Pinpoint the cell where the given text exists, returning its [X, Y] midpoint coordinate. 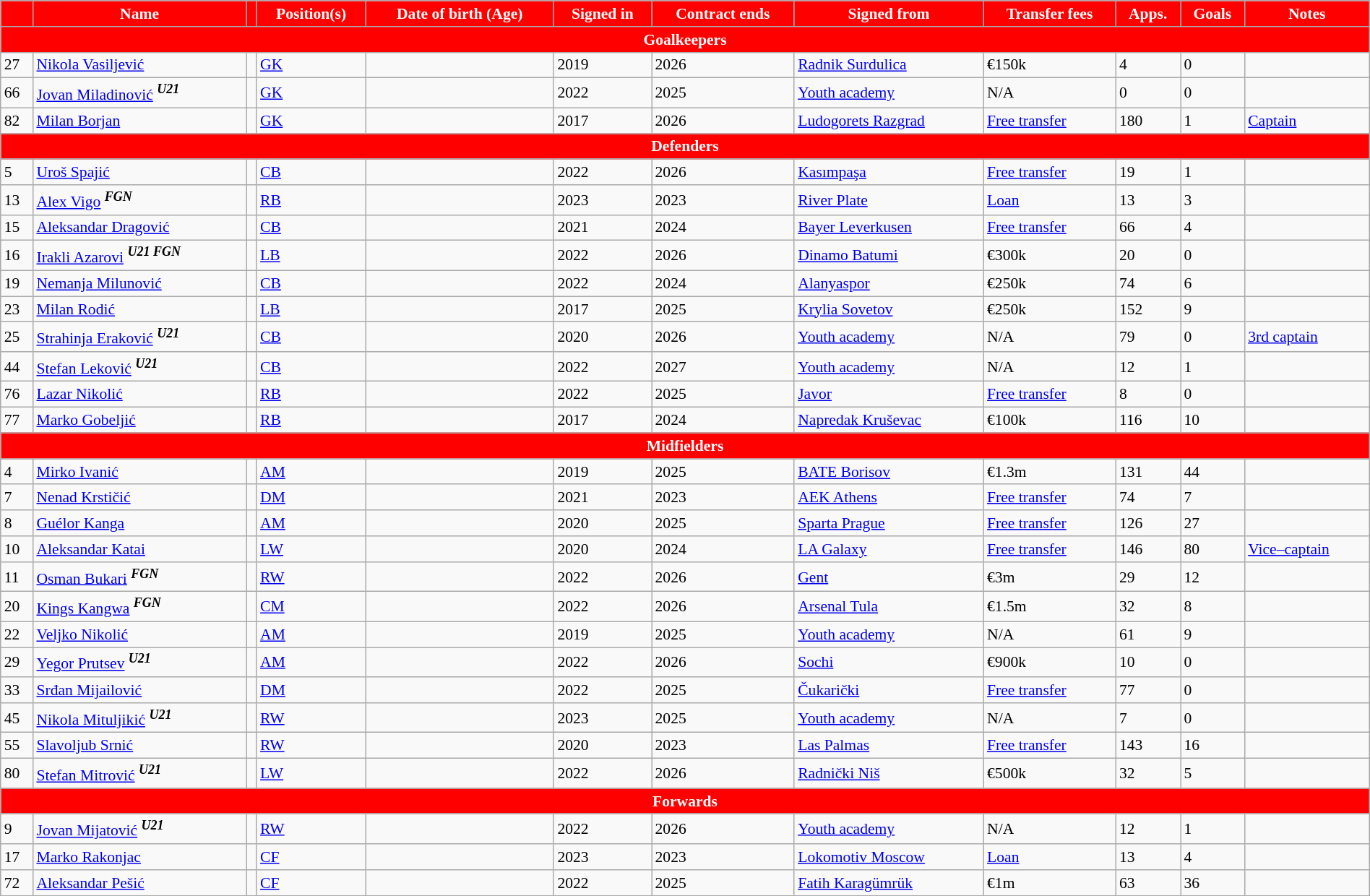
Sochi [889, 662]
LA Galaxy [889, 549]
Forwards [685, 801]
Date of birth (Age) [460, 14]
Contract ends [723, 14]
€150k [1049, 65]
55 [17, 746]
Goals [1212, 14]
Aleksandar Dragović [139, 228]
€1.3m [1049, 472]
Notes [1306, 14]
Bayer Leverkusen [889, 228]
45 [17, 718]
€100k [1049, 421]
Irakli Azarovi U21 FGN [139, 256]
CM [311, 607]
Transfer fees [1049, 14]
Veljko Nikolić [139, 634]
Slavoljub Srnić [139, 746]
Alanyaspor [889, 283]
Kasımpaşa [889, 173]
6 [1212, 283]
Defenders [685, 147]
Osman Bukari FGN [139, 577]
Dinamo Batumi [889, 256]
Alex Vigo FGN [139, 199]
15 [17, 228]
126 [1148, 523]
Gent [889, 577]
Milan Rodić [139, 309]
Midfielders [685, 447]
Uroš Spajić [139, 173]
Jovan Miladinović U21 [139, 92]
11 [17, 577]
79 [1148, 337]
Nikola Mituljikić U21 [139, 718]
3rd captain [1306, 337]
Lokomotiv Moscow [889, 857]
Stefan Mitrović U21 [139, 773]
Vice–captain [1306, 549]
AEK Athens [889, 498]
22 [17, 634]
82 [17, 121]
River Plate [889, 199]
Fatih Karagümrük [889, 883]
63 [1148, 883]
Jovan Mijatović U21 [139, 830]
Čukarički [889, 690]
72 [17, 883]
Marko Rakonjac [139, 857]
€300k [1049, 256]
33 [17, 690]
Arsenal Tula [889, 607]
131 [1148, 472]
76 [17, 395]
Stefan Leković U21 [139, 367]
€3m [1049, 577]
3 [1212, 199]
Signed from [889, 14]
€500k [1049, 773]
Marko Gobeljić [139, 421]
Javor [889, 395]
143 [1148, 746]
Strahinja Eraković U21 [139, 337]
Milan Borjan [139, 121]
Kings Kangwa FGN [139, 607]
Nemanja Milunović [139, 283]
Guélor Kanga [139, 523]
Signed in [603, 14]
Yegor Prutsev U21 [139, 662]
23 [17, 309]
€1m [1049, 883]
Nikola Vasiljević [139, 65]
Name [139, 14]
Sparta Prague [889, 523]
25 [17, 337]
36 [1212, 883]
BATE Borisov [889, 472]
Radnik Surdulica [889, 65]
Goalkeepers [685, 40]
Radnički Niš [889, 773]
Nenad Krstičić [139, 498]
Napredak Kruševac [889, 421]
Position(s) [311, 14]
152 [1148, 309]
€1.5m [1049, 607]
€900k [1049, 662]
Krylia Sovetov [889, 309]
Mirko Ivanić [139, 472]
Aleksandar Katai [139, 549]
Srđan Mijailović [139, 690]
Captain [1306, 121]
Apps. [1148, 14]
2027 [723, 367]
Lazar Nikolić [139, 395]
61 [1148, 634]
180 [1148, 121]
Ludogorets Razgrad [889, 121]
116 [1148, 421]
146 [1148, 549]
Aleksandar Pešić [139, 883]
17 [17, 857]
Las Palmas [889, 746]
